Determine the [X, Y] coordinate at the center of the cell enclosing the given text.  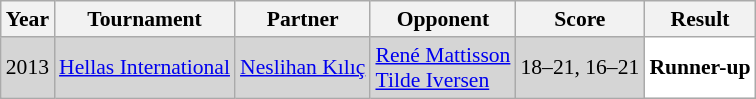
Runner-up [700, 68]
Partner [302, 19]
Opponent [442, 19]
Tournament [144, 19]
Neslihan Kılıç [302, 68]
Result [700, 19]
Hellas International [144, 68]
Score [580, 19]
2013 [28, 68]
18–21, 16–21 [580, 68]
René Mattisson Tilde Iversen [442, 68]
Year [28, 19]
